Determine the [X, Y] coordinate at the center of the cell enclosing the given text.  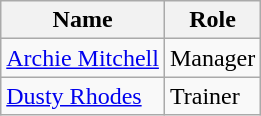
Name [83, 20]
Manager [212, 58]
Archie Mitchell [83, 58]
Trainer [212, 96]
Role [212, 20]
Dusty Rhodes [83, 96]
